Identify which cell holds the provided text, then report its (X, Y) central coordinate. 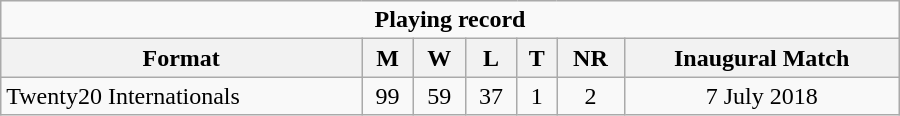
Twenty20 Internationals (182, 96)
Inaugural Match (762, 58)
1 (537, 96)
59 (439, 96)
NR (590, 58)
Format (182, 58)
37 (491, 96)
7 July 2018 (762, 96)
2 (590, 96)
L (491, 58)
99 (388, 96)
Playing record (450, 20)
M (388, 58)
W (439, 58)
T (537, 58)
